Find where the given text appears and provide that cell's center as [x, y] coordinate. 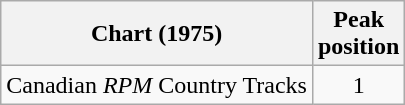
1 [358, 85]
Canadian RPM Country Tracks [157, 85]
Chart (1975) [157, 34]
Peakposition [358, 34]
